Pinpoint the cell where the given text exists, returning its [x, y] midpoint coordinate. 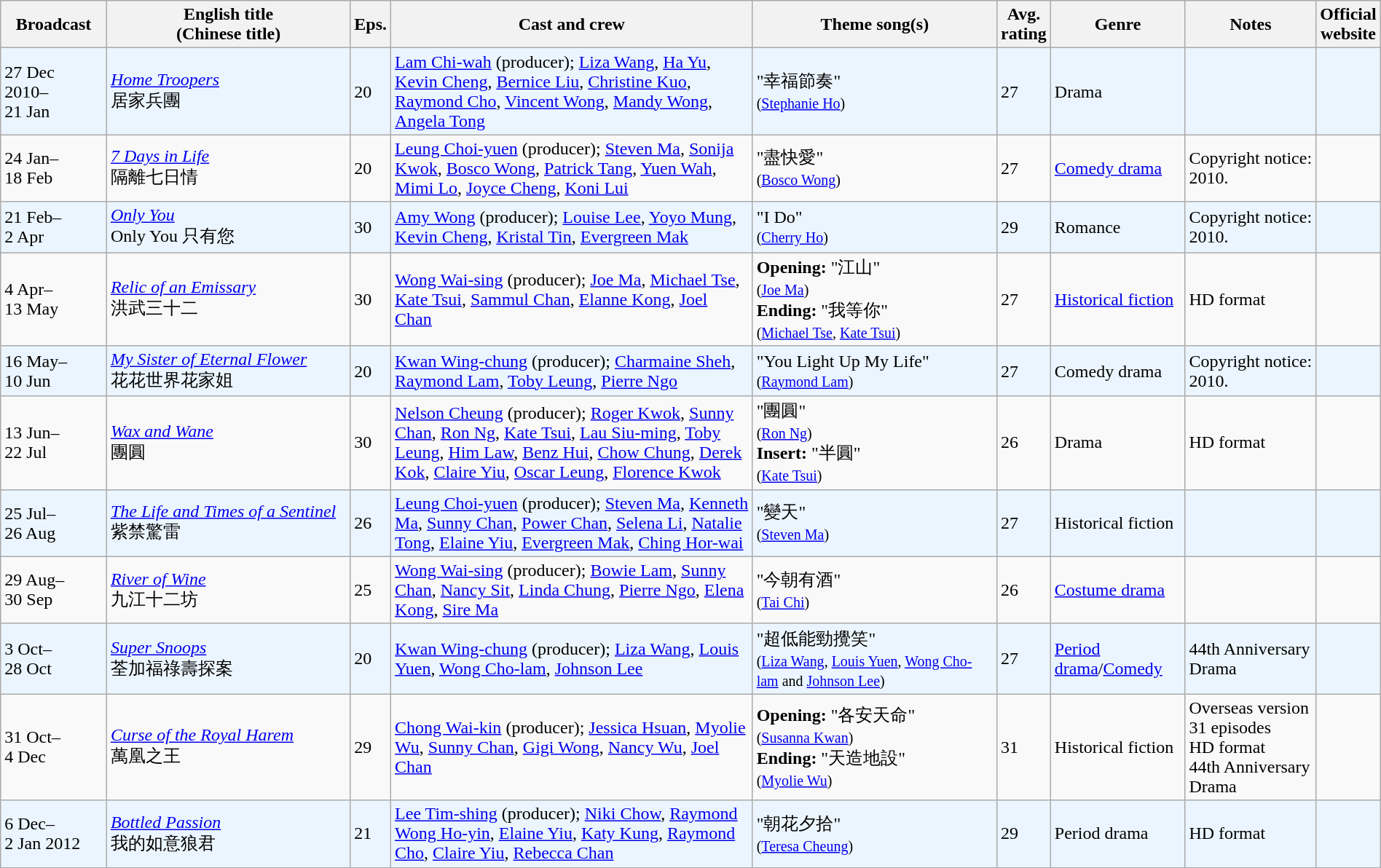
25 Jul–26 Aug [54, 523]
6 Dec–2 Jan 2012 [54, 834]
Chong Wai-kin (producer); Jessica Hsuan, Myolie Wu, Sunny Chan, Gigi Wong, Nancy Wu, Joel Chan [573, 747]
Wong Wai-sing (producer); Joe Ma, Michael Tse, Kate Tsui, Sammul Chan, Elanne Kong, Joel Chan [573, 299]
Amy Wong (producer); Louise Lee, Yoyo Mung, Kevin Cheng, Kristal Tin, Evergreen Mak [573, 227]
Lam Chi-wah (producer); Liza Wang, Ha Yu, Kevin Cheng, Bernice Liu, Christine Kuo, Raymond Cho, Vincent Wong, Mandy Wong, Angela Tong [573, 92]
21 [371, 834]
31 [1024, 747]
Wong Wai-sing (producer); Bowie Lam, Sunny Chan, Nancy Sit, Linda Chung, Pierre Ngo, Elena Kong, Sire Ma [573, 590]
"幸福節奏"(Stephanie Ho) [874, 92]
24 Jan–18 Feb [54, 168]
44th Anniversary Drama [1251, 658]
"超低能勁攪笑"(Liza Wang, Louis Yuen, Wong Cho-lam and Johnson Lee) [874, 658]
"今朝有酒"(Tai Chi) [874, 590]
Opening: "各安天命"(Susanna Kwan)Ending: "天造地設"(Myolie Wu) [874, 747]
Overseas version 31 episodesHD format44th Anniversary Drama [1251, 747]
Super Snoops 荃加福祿壽探案 [228, 658]
Opening: "江山"(Joe Ma)Ending: "我等你"(Michael Tse, Kate Tsui) [874, 299]
Cast and crew [573, 25]
Notes [1251, 25]
Costume drama [1117, 590]
Only You Only You 只有您 [228, 227]
My Sister of Eternal Flower 花花世界花家姐 [228, 371]
Eps. [371, 25]
Official website [1348, 25]
Period drama [1117, 834]
Curse of the Royal Harem 萬凰之王 [228, 747]
27 Dec 2010–21 Jan [54, 92]
Broadcast [54, 25]
Bottled Passion我的如意狼君 [228, 834]
Romance [1117, 227]
Period drama/Comedy [1117, 658]
River of Wine 九江十二坊 [228, 590]
"變天"(Steven Ma) [874, 523]
The Life and Times of a Sentinel 紫禁驚雷 [228, 523]
Lee Tim-shing (producer); Niki Chow, Raymond Wong Ho-yin, Elaine Yiu, Katy Kung, Raymond Cho, Claire Yiu, Rebecca Chan [573, 834]
Home Troopers居家兵團 [228, 92]
"You Light Up My Life"(Raymond Lam) [874, 371]
Relic of an Emissary 洪武三十二 [228, 299]
"朝花夕拾" (Teresa Cheung) [874, 834]
Leung Choi-yuen (producer); Steven Ma, Sonija Kwok, Bosco Wong, Patrick Tang, Yuen Wah, Mimi Lo, Joyce Cheng, Koni Lui [573, 168]
Genre [1117, 25]
29 Aug–30 Sep [54, 590]
7 Days in Life 隔離七日情 [228, 168]
Leung Choi-yuen (producer); Steven Ma, Kenneth Ma, Sunny Chan, Power Chan, Selena Li, Natalie Tong, Elaine Yiu, Evergreen Mak, Ching Hor-wai [573, 523]
"I Do"(Cherry Ho) [874, 227]
Theme song(s) [874, 25]
31 Oct–4 Dec [54, 747]
4 Apr–13 May [54, 299]
13 Jun–22 Jul [54, 443]
"盡快愛"(Bosco Wong) [874, 168]
16 May–10 Jun [54, 371]
Kwan Wing-chung (producer); Charmaine Sheh, Raymond Lam, Toby Leung, Pierre Ngo [573, 371]
25 [371, 590]
3 Oct–28 Oct [54, 658]
Avg. rating [1024, 25]
"團圓"(Ron Ng)Insert: "半圓"(Kate Tsui) [874, 443]
Kwan Wing-chung (producer); Liza Wang, Louis Yuen, Wong Cho-lam, Johnson Lee [573, 658]
Wax and Wane 團圓 [228, 443]
English title (Chinese title) [228, 25]
21 Feb–2 Apr [54, 227]
